Pinpoint the cell where the given text exists, returning its (x, y) midpoint coordinate. 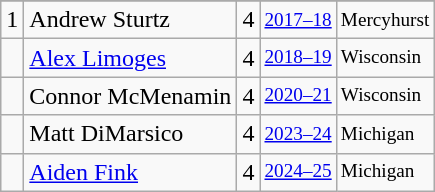
Andrew Sturtz (130, 20)
2018–19 (298, 58)
Aiden Fink (130, 172)
2017–18 (298, 20)
2024–25 (298, 172)
Alex Limoges (130, 58)
2020–21 (298, 96)
Matt DiMarsico (130, 134)
Connor McMenamin (130, 96)
1 (12, 20)
2023–24 (298, 134)
Mercyhurst (385, 20)
